Find where the given text appears and provide that cell's center as [X, Y] coordinate. 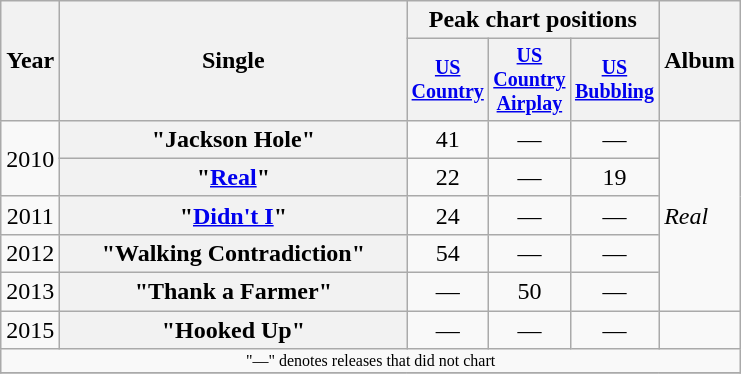
54 [448, 253]
US Country Airplay [530, 80]
2013 [30, 292]
Peak chart positions [533, 20]
Real [700, 215]
24 [448, 215]
22 [448, 177]
"Jackson Hole" [234, 139]
"Walking Contradiction" [234, 253]
"Thank a Farmer" [234, 292]
Single [234, 61]
50 [530, 292]
2015 [30, 330]
"Didn't I" [234, 215]
"Real" [234, 177]
Year [30, 61]
41 [448, 139]
US Country [448, 80]
"—" denotes releases that did not chart [371, 361]
2012 [30, 253]
US Bubbling [614, 80]
19 [614, 177]
2011 [30, 215]
Album [700, 61]
2010 [30, 158]
"Hooked Up" [234, 330]
